Identify which cell holds the provided text, then report its (x, y) central coordinate. 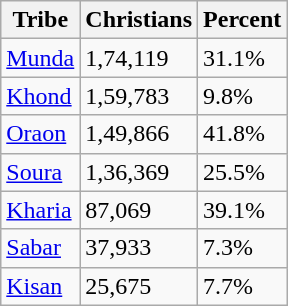
87,069 (139, 210)
Sabar (40, 248)
25,675 (139, 286)
7.3% (242, 248)
1,59,783 (139, 96)
1,74,119 (139, 58)
9.8% (242, 96)
Kharia (40, 210)
Oraon (40, 134)
Tribe (40, 20)
37,933 (139, 248)
Khond (40, 96)
7.7% (242, 286)
Soura (40, 172)
Munda (40, 58)
1,49,866 (139, 134)
Kisan (40, 286)
Percent (242, 20)
1,36,369 (139, 172)
31.1% (242, 58)
41.8% (242, 134)
25.5% (242, 172)
Christians (139, 20)
39.1% (242, 210)
